For the text-containing cell, return its midpoint in [x, y] coordinate format. 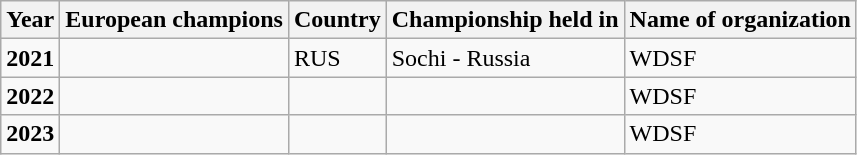
European champions [174, 20]
2022 [30, 96]
RUS [337, 58]
2021 [30, 58]
Championship held in [505, 20]
2023 [30, 134]
Year [30, 20]
Country [337, 20]
Name of organization [740, 20]
Sochi - Russia [505, 58]
